Return the (X, Y) coordinate for the center point of the cell that contains the specified text.  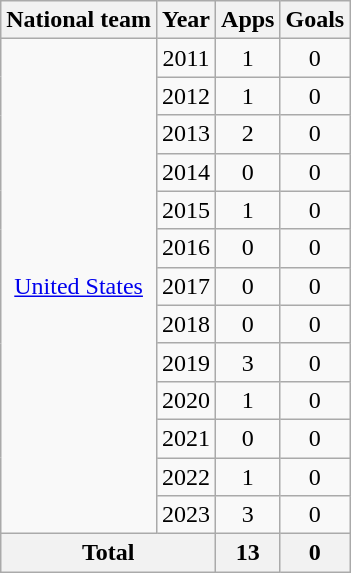
2011 (186, 58)
United States (79, 286)
2021 (186, 438)
Year (186, 20)
2020 (186, 400)
2019 (186, 362)
2013 (186, 134)
National team (79, 20)
2015 (186, 210)
2017 (186, 286)
2 (248, 134)
2016 (186, 248)
Apps (248, 20)
2022 (186, 477)
Total (108, 553)
2014 (186, 172)
2012 (186, 96)
13 (248, 553)
Goals (315, 20)
2023 (186, 515)
2018 (186, 324)
